Scan for the cell matching the given text and deliver its (x, y) coordinate at center. 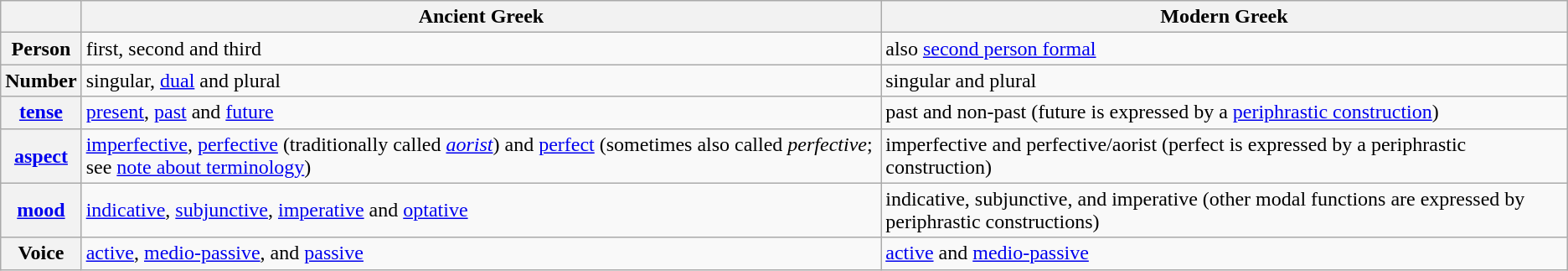
first, second and third (481, 49)
Person (41, 49)
imperfective, perfective (traditionally called aorist) and perfect (sometimes also called perfective; see note about terminology) (481, 156)
mood (41, 210)
singular and plural (1225, 81)
Modern Greek (1225, 17)
tense (41, 112)
aspect (41, 156)
indicative, subjunctive, imperative and optative (481, 210)
Voice (41, 253)
also second person formal (1225, 49)
imperfective and perfective/aorist (perfect is expressed by a periphrastic construction) (1225, 156)
Number (41, 81)
active, medio-passive, and passive (481, 253)
Ancient Greek (481, 17)
present, past and future (481, 112)
active and medio-passive (1225, 253)
singular, dual and plural (481, 81)
indicative, subjunctive, and imperative (other modal functions are expressed by periphrastic constructions) (1225, 210)
past and non-past (future is expressed by a periphrastic construction) (1225, 112)
